Capture the cell that displays the provided text and extract its (x, y) central coordinate. 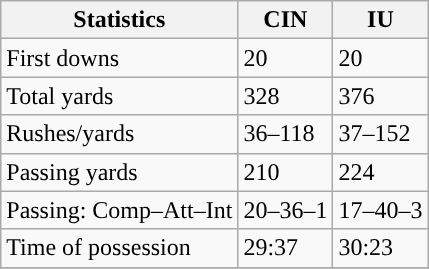
30:23 (380, 248)
Total yards (120, 96)
224 (380, 172)
Statistics (120, 20)
Rushes/yards (120, 134)
20–36–1 (286, 210)
210 (286, 172)
36–118 (286, 134)
29:37 (286, 248)
37–152 (380, 134)
Time of possession (120, 248)
IU (380, 20)
Passing yards (120, 172)
First downs (120, 58)
17–40–3 (380, 210)
376 (380, 96)
CIN (286, 20)
Passing: Comp–Att–Int (120, 210)
328 (286, 96)
